Detect which cell encompasses the target text, then output its (x, y) center coordinate. 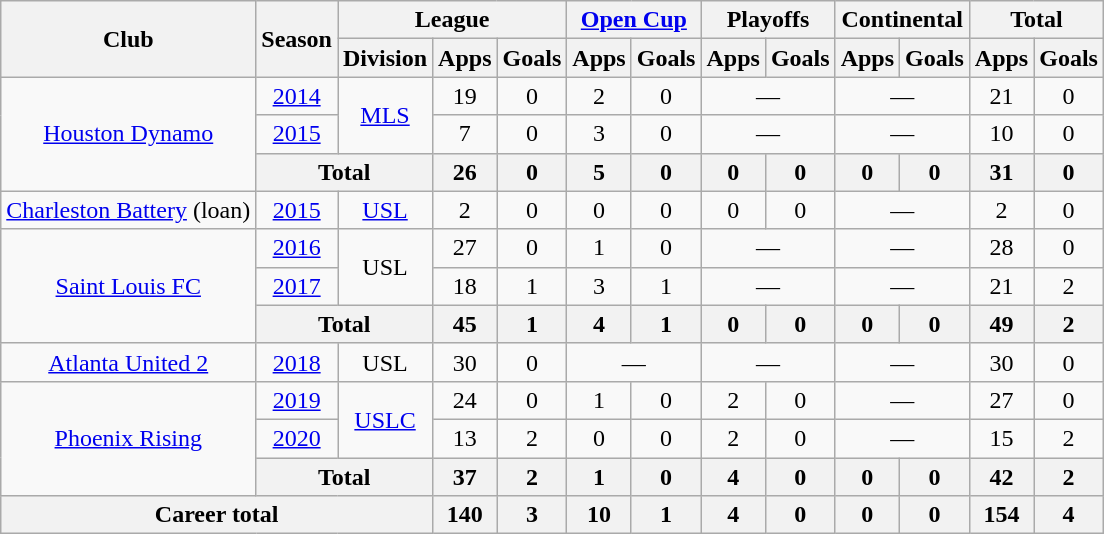
Charleston Battery (loan) (128, 210)
USLC (386, 419)
2018 (297, 362)
18 (465, 286)
19 (465, 96)
13 (465, 438)
League (452, 20)
Continental (902, 20)
Season (297, 39)
5 (599, 172)
Career total (217, 515)
2016 (297, 248)
Phoenix Rising (128, 438)
24 (465, 400)
45 (465, 324)
Open Cup (634, 20)
28 (1001, 248)
154 (1001, 515)
Division (386, 58)
MLS (386, 115)
31 (1001, 172)
7 (465, 134)
37 (465, 477)
140 (465, 515)
2017 (297, 286)
26 (465, 172)
Playoffs (768, 20)
Houston Dynamo (128, 134)
Atlanta United 2 (128, 362)
Club (128, 39)
15 (1001, 438)
Saint Louis FC (128, 286)
2019 (297, 400)
42 (1001, 477)
49 (1001, 324)
2014 (297, 96)
2020 (297, 438)
